Return the [X, Y] coordinate for the center point of the cell that contains the specified text.  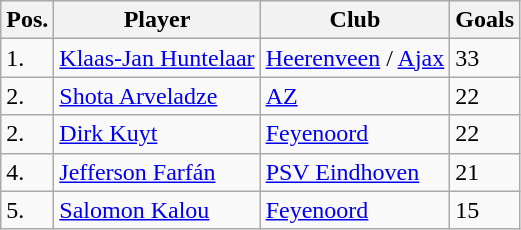
Shota Arveladze [157, 96]
Klaas-Jan Huntelaar [157, 58]
Pos. [28, 20]
Goals [485, 20]
4. [28, 172]
33 [485, 58]
Heerenveen / Ajax [355, 58]
Club [355, 20]
Dirk Kuyt [157, 134]
PSV Eindhoven [355, 172]
21 [485, 172]
Salomon Kalou [157, 210]
AZ [355, 96]
15 [485, 210]
Jefferson Farfán [157, 172]
5. [28, 210]
Player [157, 20]
1. [28, 58]
